Pinpoint the cell where the given text exists, returning its [X, Y] midpoint coordinate. 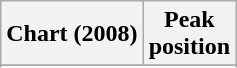
Peak position [189, 34]
Chart (2008) [72, 34]
